Provide the [x, y] coordinate of the cell's center where the given text is located.  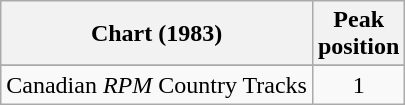
Chart (1983) [157, 34]
1 [358, 85]
Peakposition [358, 34]
Canadian RPM Country Tracks [157, 85]
